From the cell containing the given text, extract its center point as [X, Y] coordinate. 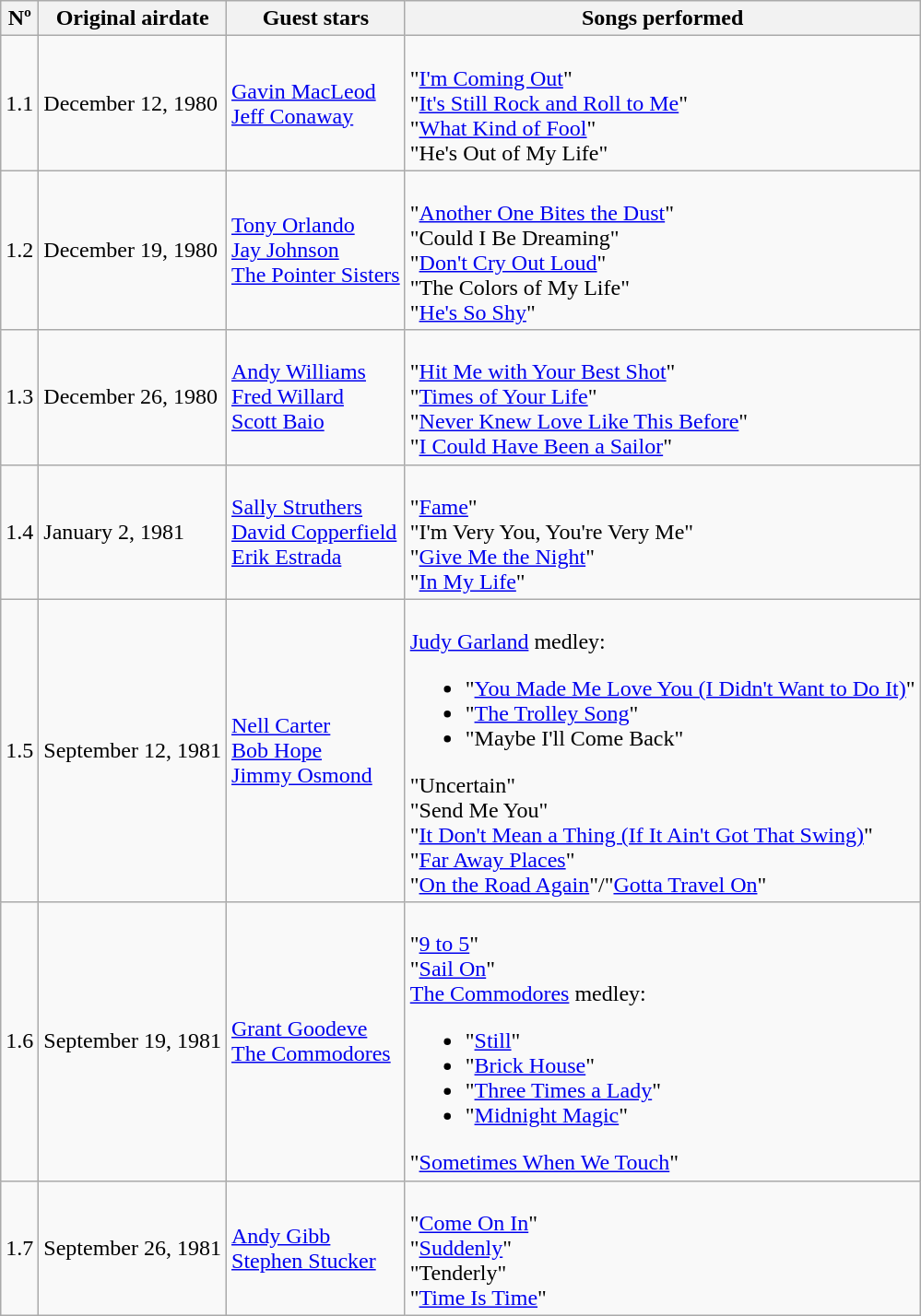
December 19, 1980 [133, 251]
Nº [20, 18]
Andy WilliamsFred WillardScott Baio [316, 397]
Andy GibbStephen Stucker [316, 1248]
Guest stars [316, 18]
1.3 [20, 397]
Nell CarterBob HopeJimmy Osmond [316, 750]
Original airdate [133, 18]
Tony OrlandoJay JohnsonThe Pointer Sisters [316, 251]
Songs performed [662, 18]
September 26, 1981 [133, 1248]
September 19, 1981 [133, 1041]
December 12, 1980 [133, 103]
"Fame" "I'm Very You, You're Very Me" "Give Me the Night" "In My Life" [662, 532]
1.4 [20, 532]
December 26, 1980 [133, 397]
1.5 [20, 750]
1.6 [20, 1041]
January 2, 1981 [133, 532]
1.2 [20, 251]
"I'm Coming Out" "It's Still Rock and Roll to Me" "What Kind of Fool" "He's Out of My Life" [662, 103]
1.7 [20, 1248]
Gavin MacLeodJeff Conaway [316, 103]
"9 to 5" "Sail On" The Commodores medley:"Still""Brick House""Three Times a Lady""Midnight Magic""Sometimes When We Touch" [662, 1041]
1.1 [20, 103]
"Come On In" "Suddenly" "Tenderly" "Time Is Time" [662, 1248]
September 12, 1981 [133, 750]
Sally StruthersDavid CopperfieldErik Estrada [316, 532]
"Another One Bites the Dust" "Could I Be Dreaming" "Don't Cry Out Loud" "The Colors of My Life" "He's So Shy" [662, 251]
Grant GoodeveThe Commodores [316, 1041]
"Hit Me with Your Best Shot" "Times of Your Life" "Never Knew Love Like This Before" "I Could Have Been a Sailor" [662, 397]
